Pinpoint the cell where the given text exists, returning its [x, y] midpoint coordinate. 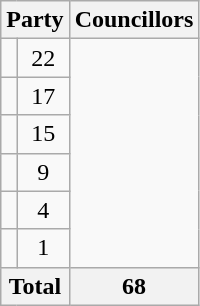
Party [35, 20]
Councillors [134, 20]
68 [134, 286]
17 [43, 96]
22 [43, 58]
Total [35, 286]
4 [43, 210]
1 [43, 248]
9 [43, 172]
15 [43, 134]
